For the text-containing cell, return its midpoint in (x, y) coordinate format. 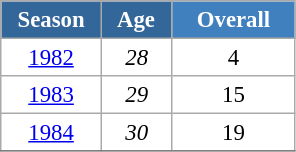
1984 (52, 133)
Overall (234, 20)
Season (52, 20)
1982 (52, 58)
30 (136, 133)
28 (136, 58)
29 (136, 95)
15 (234, 95)
Age (136, 20)
4 (234, 58)
1983 (52, 95)
19 (234, 133)
